Find where the given text appears and provide that cell's center as (x, y) coordinate. 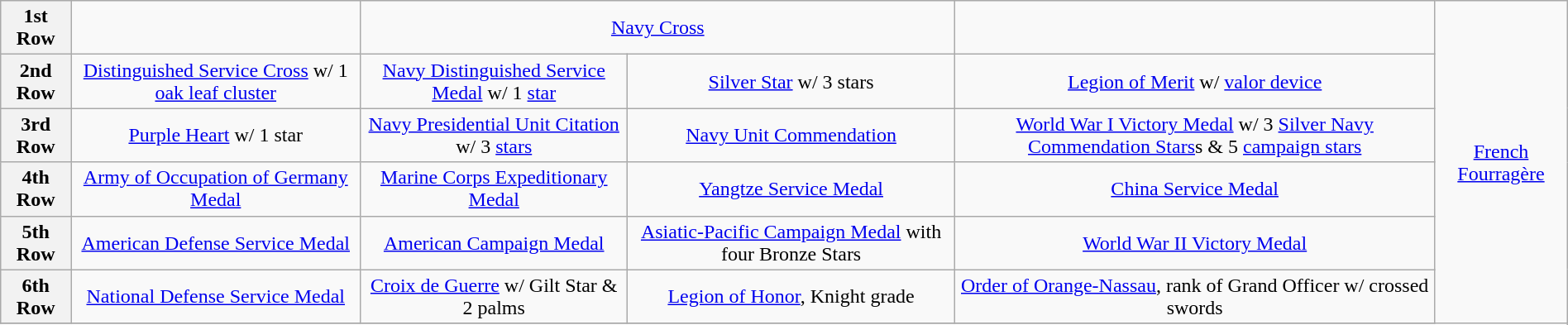
5th Row (36, 243)
Asiatic-Pacific Campaign Medal with four Bronze Stars (791, 243)
World War II Victory Medal (1195, 243)
Navy Presidential Unit Citation w/ 3 stars (495, 136)
1st Row (36, 28)
Navy Cross (658, 28)
Marine Corps Expeditionary Medal (495, 189)
National Defense Service Medal (216, 296)
Legion of Merit w/ valor device (1195, 81)
Order of Orange-Nassau, rank of Grand Officer w/ crossed swords (1195, 296)
Navy Unit Commendation (791, 136)
3rd Row (36, 136)
China Service Medal (1195, 189)
2nd Row (36, 81)
Purple Heart w/ 1 star (216, 136)
Legion of Honor, Knight grade (791, 296)
Croix de Guerre w/ Gilt Star & 2 palms (495, 296)
4th Row (36, 189)
Army of Occupation of Germany Medal (216, 189)
American Campaign Medal (495, 243)
French Fourragère (1502, 162)
Navy Distinguished Service Medal w/ 1 star (495, 81)
6th Row (36, 296)
World War I Victory Medal w/ 3 Silver Navy Commendation Starss & 5 campaign stars (1195, 136)
American Defense Service Medal (216, 243)
Yangtze Service Medal (791, 189)
Distinguished Service Cross w/ 1 oak leaf cluster (216, 81)
Silver Star w/ 3 stars (791, 81)
